Locate the cell with the specified text and output its [X, Y] center coordinate. 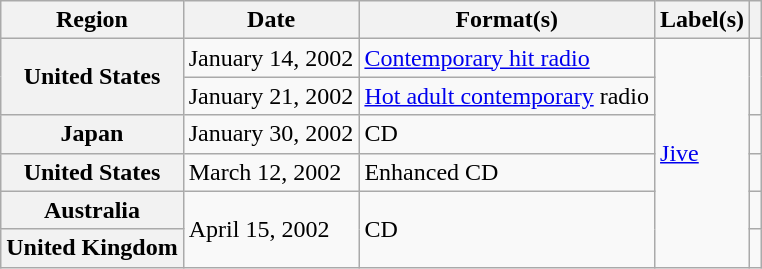
Australia [92, 210]
January 30, 2002 [271, 134]
January 14, 2002 [271, 58]
Contemporary hit radio [507, 58]
Jive [702, 153]
Enhanced CD [507, 172]
Format(s) [507, 20]
Date [271, 20]
April 15, 2002 [271, 229]
Label(s) [702, 20]
Japan [92, 134]
January 21, 2002 [271, 96]
Hot adult contemporary radio [507, 96]
March 12, 2002 [271, 172]
United Kingdom [92, 248]
Region [92, 20]
